From the cell containing the given text, extract its center point as (x, y) coordinate. 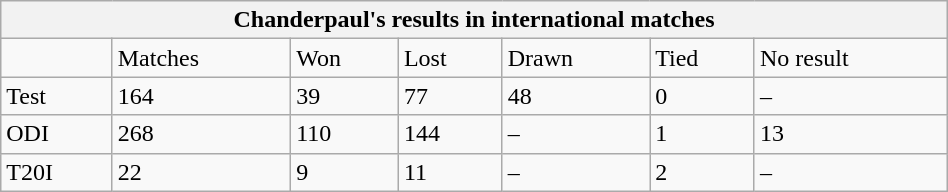
Chanderpaul's results in international matches (474, 20)
77 (450, 96)
13 (850, 134)
11 (450, 172)
Tied (702, 58)
T20I (56, 172)
48 (576, 96)
Lost (450, 58)
9 (345, 172)
1 (702, 134)
268 (201, 134)
Test (56, 96)
39 (345, 96)
22 (201, 172)
No result (850, 58)
ODI (56, 134)
164 (201, 96)
Drawn (576, 58)
Won (345, 58)
0 (702, 96)
Matches (201, 58)
110 (345, 134)
2 (702, 172)
144 (450, 134)
